Search for the cell housing the specified text and yield its (X, Y) center coordinate. 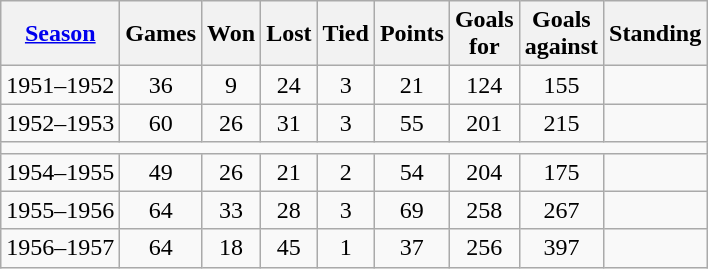
36 (161, 85)
Games (161, 34)
Goalsfor (484, 34)
28 (289, 210)
267 (561, 210)
204 (484, 172)
31 (289, 123)
215 (561, 123)
124 (484, 85)
201 (484, 123)
2 (346, 172)
37 (412, 248)
69 (412, 210)
Goalsagainst (561, 34)
1954–1955 (60, 172)
Won (232, 34)
9 (232, 85)
1 (346, 248)
155 (561, 85)
45 (289, 248)
1951–1952 (60, 85)
Lost (289, 34)
397 (561, 248)
24 (289, 85)
Season (60, 34)
258 (484, 210)
54 (412, 172)
Tied (346, 34)
1956–1957 (60, 248)
175 (561, 172)
256 (484, 248)
18 (232, 248)
60 (161, 123)
Points (412, 34)
1952–1953 (60, 123)
55 (412, 123)
1955–1956 (60, 210)
33 (232, 210)
49 (161, 172)
Standing (656, 34)
